Determine the [X, Y] coordinate at the center of the cell enclosing the given text.  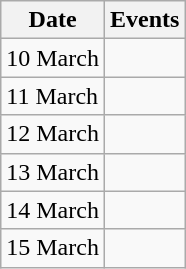
10 March [53, 58]
14 March [53, 210]
12 March [53, 134]
15 March [53, 248]
11 March [53, 96]
Date [53, 20]
13 March [53, 172]
Events [144, 20]
